Identify which cell holds the provided text, then report its (X, Y) central coordinate. 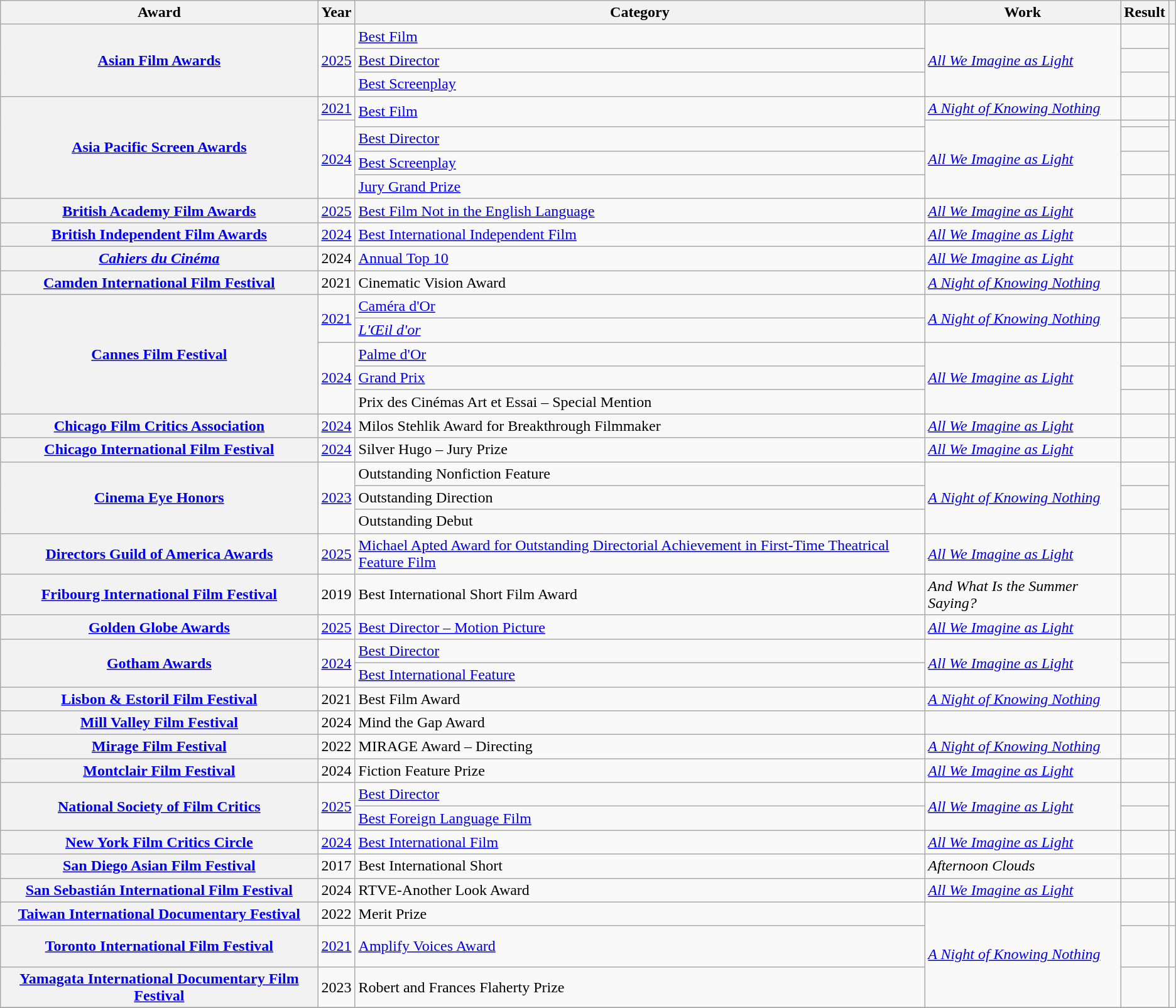
Cinema Eye Honors (160, 497)
Result (1145, 13)
Golden Globe Awards (160, 627)
Mind the Gap Award (640, 723)
Outstanding Direction (640, 497)
British Academy Film Awards (160, 210)
Mirage Film Festival (160, 747)
Outstanding Debut (640, 521)
L'Œil d'or (640, 330)
Best International Feature (640, 675)
Silver Hugo – Jury Prize (640, 450)
Chicago International Film Festival (160, 450)
Caméra d'Or (640, 306)
Best Foreign Language Film (640, 818)
Fiction Feature Prize (640, 771)
Michael Apted Award for Outstanding Directorial Achievement in First-Time Theatrical Feature Film (640, 554)
Gotham Awards (160, 663)
San Diego Asian Film Festival (160, 866)
Taiwan International Documentary Festival (160, 914)
Cannes Film Festival (160, 354)
Year (337, 13)
Afternoon Clouds (1023, 866)
Cahiers du Cinéma (160, 258)
Best International Film (640, 842)
Camden International Film Festival (160, 282)
Cinematic Vision Award (640, 282)
San Sebastián International Film Festival (160, 890)
Best Director – Motion Picture (640, 627)
Prix des Cinémas Art et Essai – Special Mention (640, 402)
National Society of Film Critics (160, 806)
2017 (337, 866)
Work (1023, 13)
Grand Prix (640, 378)
Toronto International Film Festival (160, 946)
Best International Short Film Award (640, 594)
Category (640, 13)
And What Is the Summer Saying? (1023, 594)
Outstanding Nonfiction Feature (640, 474)
Chicago Film Critics Association (160, 426)
Yamagata International Documentary Film Festival (160, 987)
Merit Prize (640, 914)
Milos Stehlik Award for Breakthrough Filmmaker (640, 426)
Fribourg International Film Festival (160, 594)
British Independent Film Awards (160, 234)
MIRAGE Award – Directing (640, 747)
Mill Valley Film Festival (160, 723)
Directors Guild of America Awards (160, 554)
Montclair Film Festival (160, 771)
2019 (337, 594)
Best International Independent Film (640, 234)
Best International Short (640, 866)
Asian Film Awards (160, 60)
Asia Pacific Screen Awards (160, 147)
Annual Top 10 (640, 258)
RTVE-Another Look Award (640, 890)
Award (160, 13)
Jury Grand Prize (640, 187)
Best Film Not in the English Language (640, 210)
Amplify Voices Award (640, 946)
Palme d'Or (640, 354)
Best Film Award (640, 699)
Robert and Frances Flaherty Prize (640, 987)
New York Film Critics Circle (160, 842)
Lisbon & Estoril Film Festival (160, 699)
